Provide the [x, y] coordinate of the cell's center where the given text is located.  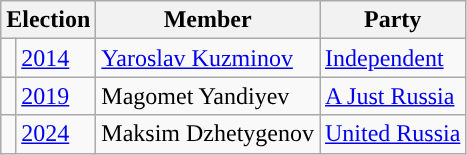
Maksim Dzhetygenov [208, 134]
Magomet Yandiyev [208, 96]
Party [393, 20]
A Just Russia [393, 96]
Independent [393, 58]
Member [208, 20]
United Russia [393, 134]
Yaroslav Kuzminov [208, 58]
2019 [56, 96]
2014 [56, 58]
2024 [56, 134]
Election [48, 20]
